Return the (x, y) coordinate for the center point of the cell that contains the specified text.  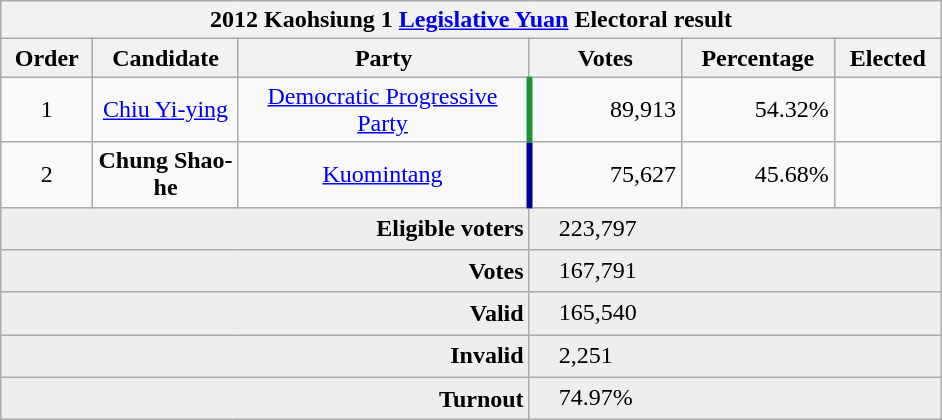
74.97% (735, 398)
2 (46, 174)
54.32% (758, 110)
75,627 (605, 174)
Turnout (264, 398)
Eligible voters (264, 228)
Invalid (264, 356)
Kuomintang (384, 174)
165,540 (735, 314)
Order (46, 58)
45.68% (758, 174)
Party (384, 58)
2,251 (735, 356)
223,797 (735, 228)
89,913 (605, 110)
Percentage (758, 58)
Elected (888, 58)
2012 Kaohsiung 1 Legislative Yuan Electoral result (470, 20)
167,791 (735, 272)
Chiu Yi-ying (166, 110)
Valid (264, 314)
1 (46, 110)
Candidate (166, 58)
Chung Shao-he (166, 174)
Democratic Progressive Party (384, 110)
